Identify which cell holds the provided text, then report its [x, y] central coordinate. 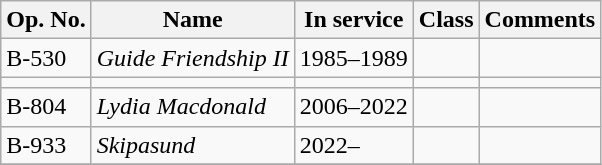
Class [446, 20]
Op. No. [46, 20]
Lydia Macdonald [192, 107]
Skipasund [192, 145]
B-530 [46, 58]
Comments [540, 20]
2006–2022 [354, 107]
2022– [354, 145]
1985–1989 [354, 58]
Guide Friendship II [192, 58]
Name [192, 20]
B-933 [46, 145]
In service [354, 20]
B-804 [46, 107]
